Determine the (x, y) coordinate at the center of the cell enclosing the given text.  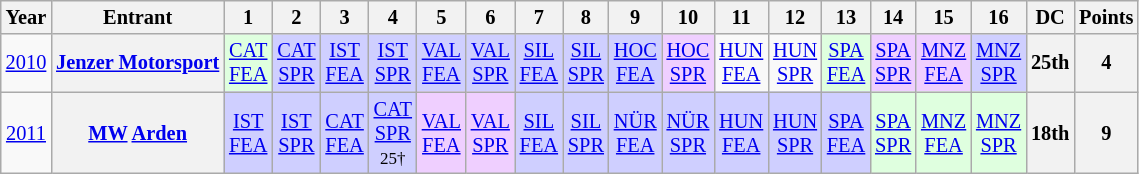
3 (344, 17)
Year (26, 17)
Jenzer Motorsport (138, 63)
NÜRSPR (688, 133)
HOCSPR (688, 63)
Entrant (138, 17)
HOCFEA (636, 63)
NÜRFEA (636, 133)
8 (586, 17)
2010 (26, 63)
6 (490, 17)
12 (795, 17)
MW Arden (138, 133)
1 (248, 17)
15 (944, 17)
CATSPR25† (393, 133)
13 (846, 17)
18th (1050, 133)
CATSPR (296, 63)
2011 (26, 133)
11 (741, 17)
2 (296, 17)
7 (539, 17)
14 (893, 17)
5 (442, 17)
25th (1050, 63)
DC (1050, 17)
16 (998, 17)
Points (1106, 17)
10 (688, 17)
